Identify which cell holds the provided text, then report its [x, y] central coordinate. 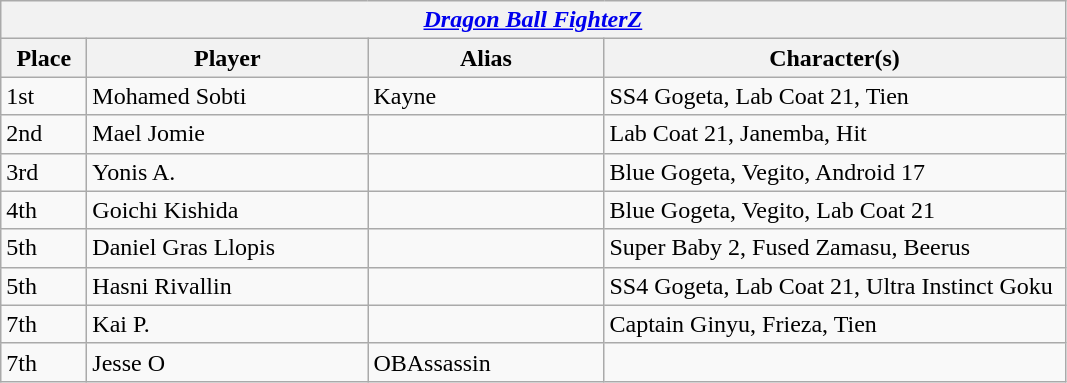
Player [228, 58]
Mael Jomie [228, 134]
Kai P. [228, 324]
Captain Ginyu, Frieza, Tien [834, 324]
4th [44, 210]
Alias [486, 58]
Kayne [486, 96]
Blue Gogeta, Vegito, Android 17 [834, 172]
Jesse O [228, 362]
Mohamed Sobti [228, 96]
SS4 Gogeta, Lab Coat 21, Ultra Instinct Goku [834, 286]
Place [44, 58]
1st [44, 96]
Blue Gogeta, Vegito, Lab Coat 21 [834, 210]
OBAssassin [486, 362]
3rd [44, 172]
SS4 Gogeta, Lab Coat 21, Tien [834, 96]
Super Baby 2, Fused Zamasu, Beerus [834, 248]
Yonis A. [228, 172]
Daniel Gras Llopis [228, 248]
2nd [44, 134]
Dragon Ball FighterZ [533, 20]
Goichi Kishida [228, 210]
Character(s) [834, 58]
Lab Coat 21, Janemba, Hit [834, 134]
Hasni Rivallin [228, 286]
